From the cell containing the given text, extract its center point as (X, Y) coordinate. 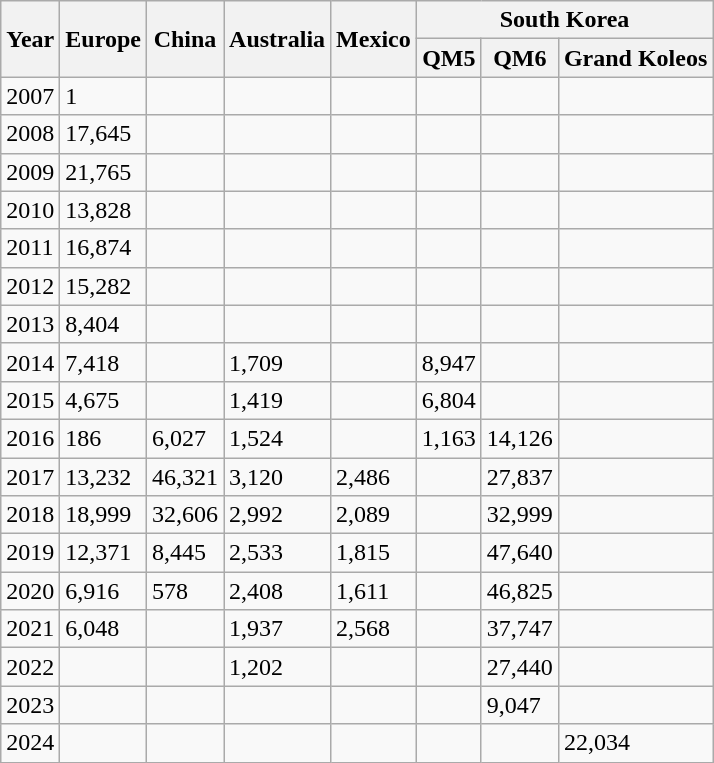
2007 (30, 96)
22,034 (635, 743)
Year (30, 39)
South Korea (564, 20)
2010 (30, 210)
2015 (30, 400)
14,126 (520, 438)
6,048 (104, 629)
16,874 (104, 248)
9,047 (520, 705)
13,828 (104, 210)
Mexico (374, 39)
2,408 (278, 591)
2,089 (374, 515)
47,640 (520, 553)
2011 (30, 248)
2013 (30, 324)
Australia (278, 39)
1 (104, 96)
1,419 (278, 400)
2016 (30, 438)
2012 (30, 286)
2008 (30, 134)
46,825 (520, 591)
2,992 (278, 515)
2014 (30, 362)
17,645 (104, 134)
2017 (30, 477)
1,163 (448, 438)
1,611 (374, 591)
Grand Koleos (635, 58)
6,027 (184, 438)
China (184, 39)
27,837 (520, 477)
8,445 (184, 553)
2024 (30, 743)
27,440 (520, 667)
2021 (30, 629)
32,999 (520, 515)
2,568 (374, 629)
3,120 (278, 477)
1,815 (374, 553)
15,282 (104, 286)
6,804 (448, 400)
8,404 (104, 324)
2022 (30, 667)
Europe (104, 39)
8,947 (448, 362)
7,418 (104, 362)
4,675 (104, 400)
1,524 (278, 438)
2023 (30, 705)
37,747 (520, 629)
QM5 (448, 58)
1,709 (278, 362)
578 (184, 591)
2020 (30, 591)
46,321 (184, 477)
21,765 (104, 172)
13,232 (104, 477)
2,533 (278, 553)
1,202 (278, 667)
2009 (30, 172)
32,606 (184, 515)
1,937 (278, 629)
QM6 (520, 58)
2,486 (374, 477)
12,371 (104, 553)
2019 (30, 553)
18,999 (104, 515)
6,916 (104, 591)
2018 (30, 515)
186 (104, 438)
